Detect which cell encompasses the target text, then output its (X, Y) center coordinate. 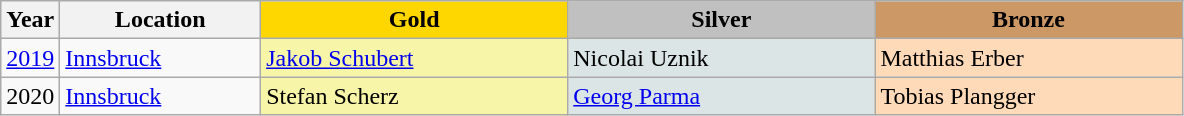
Silver (722, 20)
Nicolai Uznik (722, 58)
2020 (30, 96)
Tobias Plangger (1028, 96)
Stefan Scherz (414, 96)
Location (160, 20)
Matthias Erber (1028, 58)
Year (30, 20)
Georg Parma (722, 96)
Bronze (1028, 20)
2019 (30, 58)
Jakob Schubert (414, 58)
Gold (414, 20)
